Search for the cell housing the specified text and yield its (x, y) center coordinate. 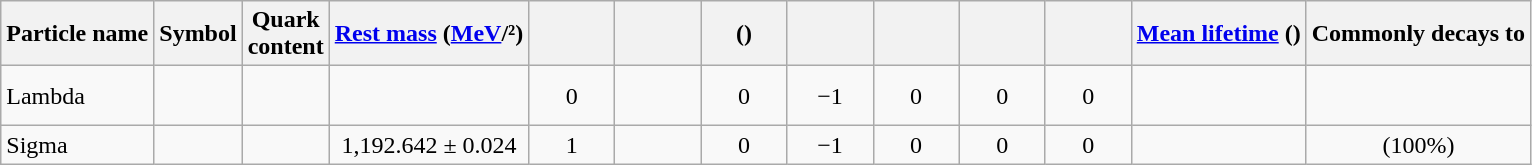
Quarkcontent (286, 34)
Mean lifetime () (1218, 34)
() (744, 34)
Lambda (78, 96)
(100%) (1418, 145)
Particle name (78, 34)
Rest mass (MeV/²) (429, 34)
Commonly decays to (1418, 34)
1 (572, 145)
1,192.642 ± 0.024 (429, 145)
Sigma (78, 145)
Symbol (198, 34)
